Locate the cell with the specified text and output its (x, y) center coordinate. 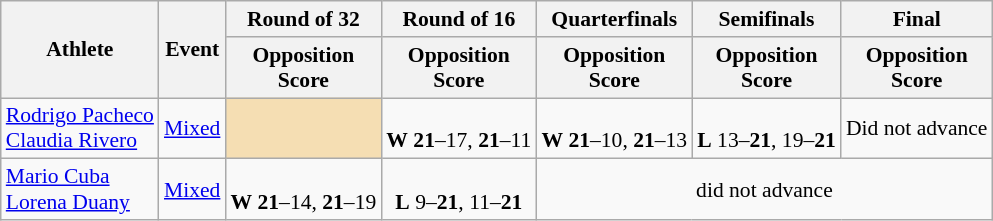
Round of 32 (303, 19)
L 9–21, 11–21 (458, 190)
Did not advance (917, 128)
Quarterfinals (614, 19)
Final (917, 19)
W 21–14, 21–19 (303, 190)
Athlete (80, 50)
Rodrigo PachecoClaudia Rivero (80, 128)
Mario CubaLorena Duany (80, 190)
Round of 16 (458, 19)
Event (192, 50)
Semifinals (766, 19)
L 13–21, 19–21 (766, 128)
W 21–10, 21–13 (614, 128)
did not advance (764, 190)
W 21–17, 21–11 (458, 128)
